Capture the cell that displays the provided text and extract its (x, y) central coordinate. 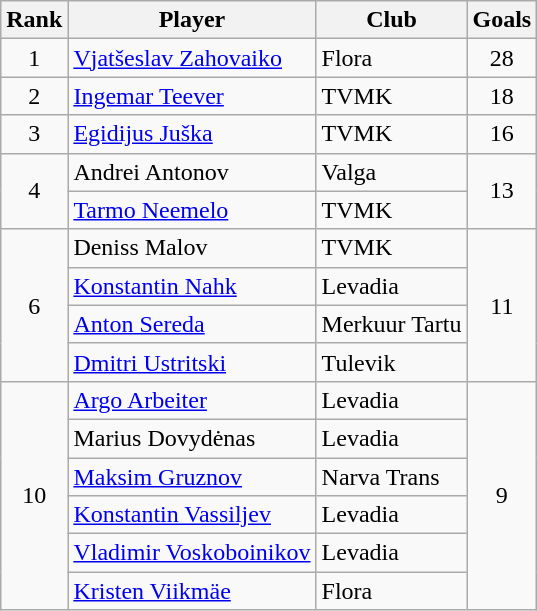
Valga (392, 172)
9 (502, 495)
Deniss Malov (192, 248)
Ingemar Teever (192, 96)
Konstantin Nahk (192, 286)
Player (192, 20)
4 (34, 191)
18 (502, 96)
Narva Trans (392, 477)
Tulevik (392, 362)
28 (502, 58)
16 (502, 134)
13 (502, 191)
Tarmo Neemelo (192, 210)
Goals (502, 20)
Vjatšeslav Zahovaiko (192, 58)
11 (502, 305)
Marius Dovydėnas (192, 438)
Vladimir Voskoboinikov (192, 553)
6 (34, 305)
10 (34, 495)
Merkuur Tartu (392, 324)
Konstantin Vassiljev (192, 515)
2 (34, 96)
Maksim Gruznov (192, 477)
Anton Sereda (192, 324)
Egidijus Juška (192, 134)
Club (392, 20)
Andrei Antonov (192, 172)
Rank (34, 20)
1 (34, 58)
3 (34, 134)
Kristen Viikmäe (192, 591)
Dmitri Ustritski (192, 362)
Argo Arbeiter (192, 400)
